Detect which cell encompasses the target text, then output its (x, y) center coordinate. 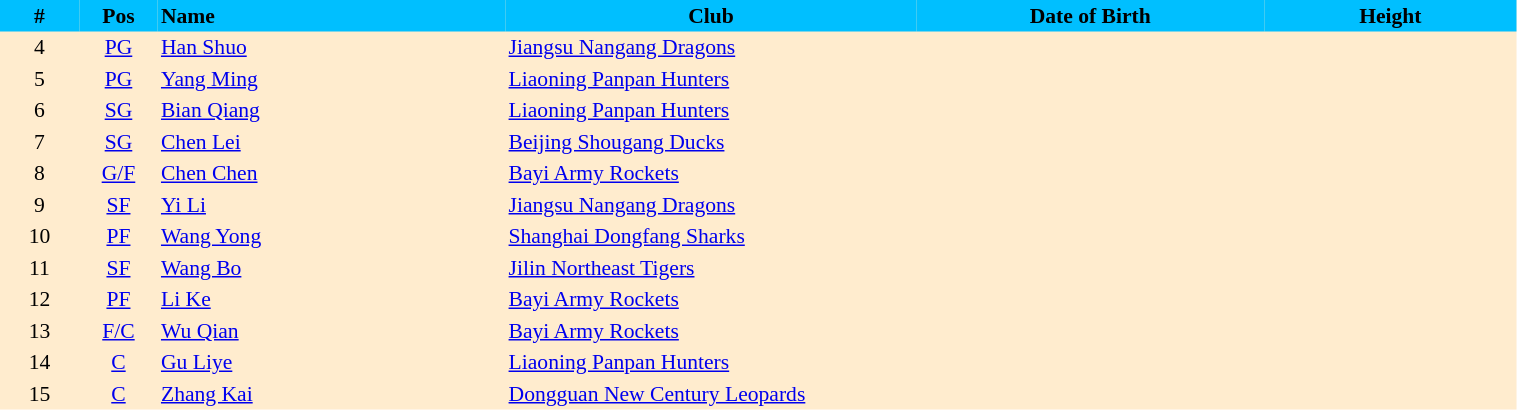
Shanghai Dongfang Sharks (712, 236)
Gu Liye (332, 362)
Chen Lei (332, 142)
13 (40, 331)
11 (40, 268)
5 (40, 79)
Yi Li (332, 205)
Name (332, 16)
F/C (118, 331)
Wang Yong (332, 236)
G/F (118, 174)
Club (712, 16)
Pos (118, 16)
7 (40, 142)
4 (40, 48)
Yang Ming (332, 79)
Bian Qiang (332, 110)
# (40, 16)
Height (1390, 16)
8 (40, 174)
Han Shuo (332, 48)
Wu Qian (332, 331)
Beijing Shougang Ducks (712, 142)
12 (40, 300)
Wang Bo (332, 268)
6 (40, 110)
15 (40, 394)
10 (40, 236)
Chen Chen (332, 174)
Dongguan New Century Leopards (712, 394)
9 (40, 205)
Jilin Northeast Tigers (712, 268)
Zhang Kai (332, 394)
14 (40, 362)
Date of Birth (1090, 16)
Li Ke (332, 300)
